Pinpoint the cell where the given text exists, returning its (x, y) midpoint coordinate. 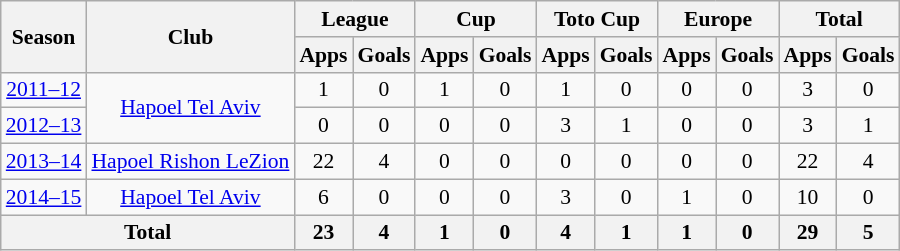
29 (808, 233)
5 (868, 233)
League (354, 19)
Club (190, 36)
Cup (476, 19)
2014–15 (44, 197)
2012–13 (44, 126)
2013–14 (44, 162)
Hapoel Rishon LeZion (190, 162)
2011–12 (44, 90)
6 (323, 197)
Season (44, 36)
10 (808, 197)
Europe (718, 19)
Toto Cup (596, 19)
23 (323, 233)
